Output the (x, y) coordinate of the center of the cell containing the given text.  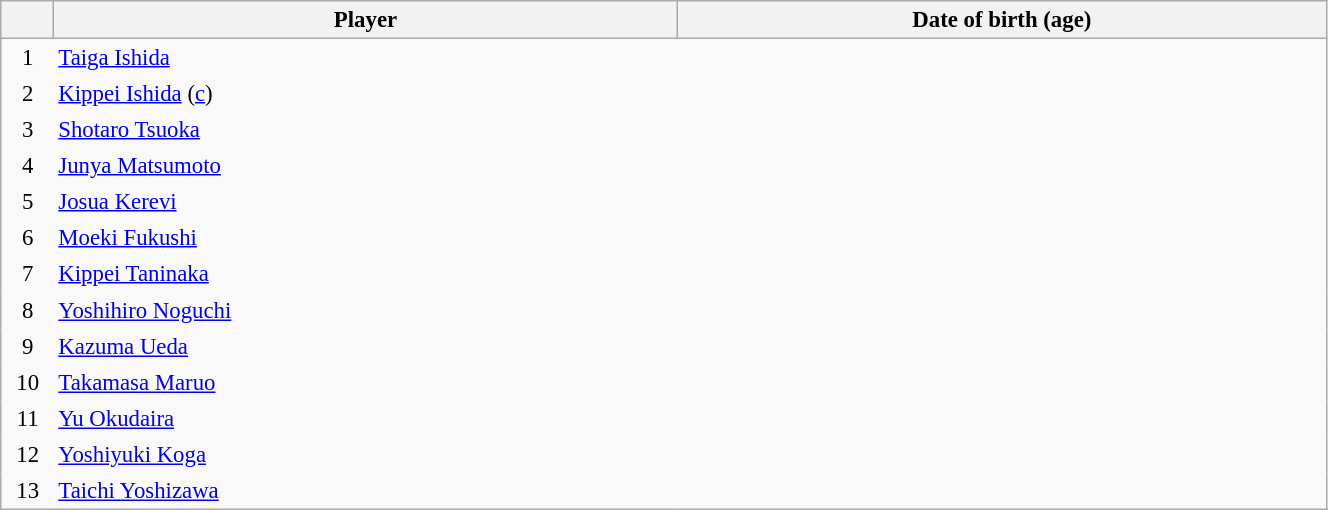
Kippei Taninaka (366, 274)
Date of birth (age) (1002, 20)
5 (28, 202)
Josua Kerevi (366, 202)
11 (28, 418)
2 (28, 93)
Junya Matsumoto (366, 166)
12 (28, 454)
3 (28, 129)
7 (28, 274)
Taiga Ishida (366, 58)
Takamasa Maruo (366, 382)
Shotaro Tsuoka (366, 129)
Kippei Ishida (c) (366, 93)
Moeki Fukushi (366, 238)
10 (28, 382)
6 (28, 238)
8 (28, 310)
Kazuma Ueda (366, 346)
9 (28, 346)
4 (28, 166)
1 (28, 58)
Yoshihiro Noguchi (366, 310)
Yoshiyuki Koga (366, 454)
Taichi Yoshizawa (366, 490)
Yu Okudaira (366, 418)
Player (366, 20)
13 (28, 490)
